Detect which cell encompasses the target text, then output its [X, Y] center coordinate. 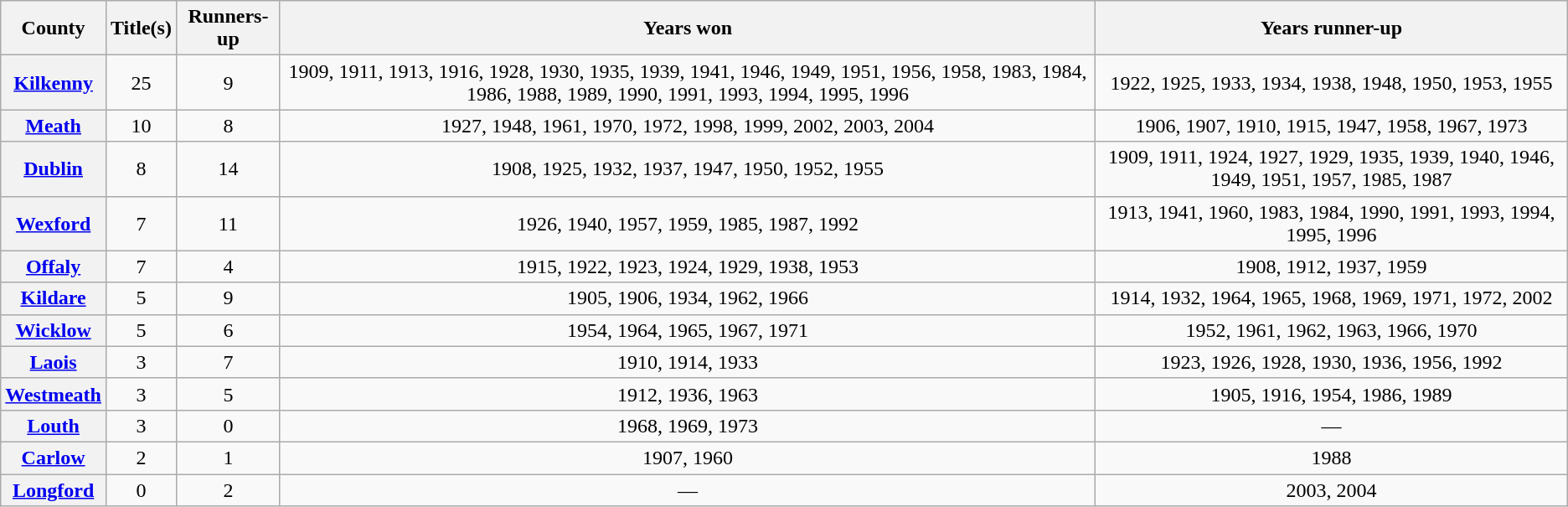
1908, 1925, 1932, 1937, 1947, 1950, 1952, 1955 [687, 169]
1913, 1941, 1960, 1983, 1984, 1990, 1991, 1993, 1994, 1995, 1996 [1332, 223]
1954, 1964, 1965, 1967, 1971 [687, 330]
10 [141, 126]
Kilkenny [54, 82]
Kildare [54, 298]
1952, 1961, 1962, 1963, 1966, 1970 [1332, 330]
Title(s) [141, 28]
1907, 1960 [687, 458]
1926, 1940, 1957, 1959, 1985, 1987, 1992 [687, 223]
11 [228, 223]
1988 [1332, 458]
Carlow [54, 458]
Wexford [54, 223]
2003, 2004 [1332, 490]
Louth [54, 426]
Offaly [54, 266]
25 [141, 82]
6 [228, 330]
1905, 1906, 1934, 1962, 1966 [687, 298]
1968, 1969, 1973 [687, 426]
1909, 1911, 1924, 1927, 1929, 1935, 1939, 1940, 1946, 1949, 1951, 1957, 1985, 1987 [1332, 169]
1915, 1922, 1923, 1924, 1929, 1938, 1953 [687, 266]
Meath [54, 126]
1927, 1948, 1961, 1970, 1972, 1998, 1999, 2002, 2003, 2004 [687, 126]
Dublin [54, 169]
Runners-up [228, 28]
1906, 1907, 1910, 1915, 1947, 1958, 1967, 1973 [1332, 126]
1923, 1926, 1928, 1930, 1936, 1956, 1992 [1332, 362]
Years runner-up [1332, 28]
1908, 1912, 1937, 1959 [1332, 266]
1914, 1932, 1964, 1965, 1968, 1969, 1971, 1972, 2002 [1332, 298]
14 [228, 169]
1912, 1936, 1963 [687, 394]
1910, 1914, 1933 [687, 362]
County [54, 28]
Longford [54, 490]
Wicklow [54, 330]
4 [228, 266]
Years won [687, 28]
1 [228, 458]
1905, 1916, 1954, 1986, 1989 [1332, 394]
Westmeath [54, 394]
1909, 1911, 1913, 1916, 1928, 1930, 1935, 1939, 1941, 1946, 1949, 1951, 1956, 1958, 1983, 1984, 1986, 1988, 1989, 1990, 1991, 1993, 1994, 1995, 1996 [687, 82]
1922, 1925, 1933, 1934, 1938, 1948, 1950, 1953, 1955 [1332, 82]
Laois [54, 362]
